Find where the given text appears and provide that cell's center as (X, Y) coordinate. 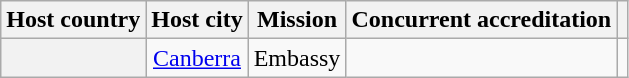
Mission (297, 20)
Concurrent accreditation (482, 20)
Embassy (297, 58)
Host country (74, 20)
Canberra (197, 58)
Host city (197, 20)
